Extract the (x, y) coordinate from the center of the cell holding the provided text.  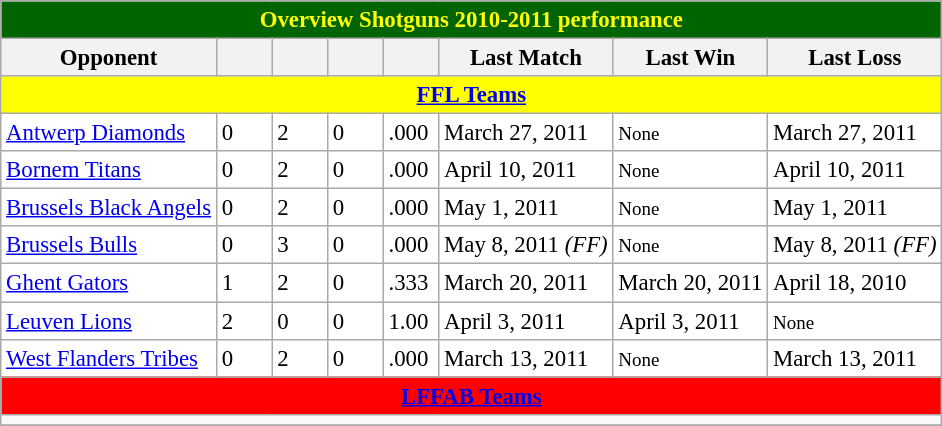
Ghent Gators (109, 283)
West Flanders Tribes (109, 358)
Last Match (526, 58)
Antwerp Diamonds (109, 133)
Last Loss (855, 58)
Brussels Black Angels (109, 208)
Opponent (109, 58)
Leuven Lions (109, 321)
3 (300, 245)
Last Win (690, 58)
Overview Shotguns 2010-2011 performance (472, 20)
FFL Teams (472, 95)
1 (244, 283)
LFFAB Teams (472, 396)
Brussels Bulls (109, 245)
April 18, 2010 (855, 283)
Bornem Titans (109, 170)
1.00 (411, 321)
.333 (411, 283)
